For the text-containing cell, return its midpoint in [X, Y] coordinate format. 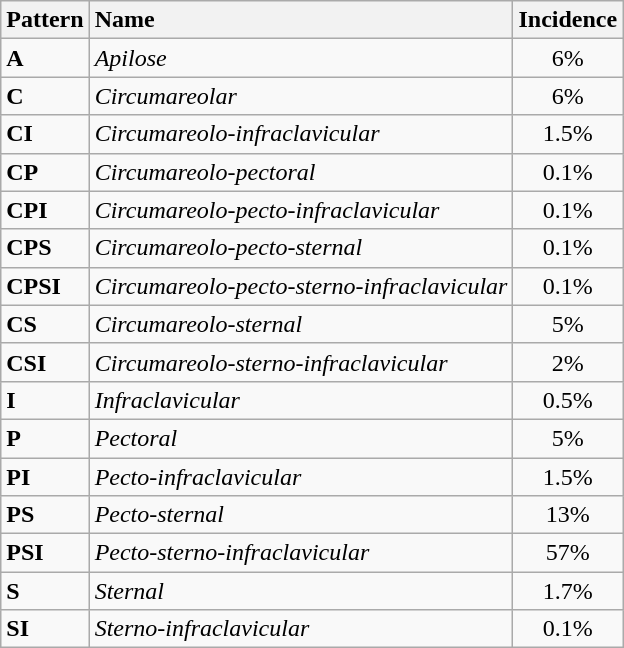
I [45, 400]
S [45, 591]
PS [45, 515]
A [45, 58]
Circumareolo-pectoral [301, 172]
Circumareolo-sterno-infraclavicular [301, 362]
Pectoral [301, 438]
Circumareolo-sternal [301, 324]
Pecto-sternal [301, 515]
C [45, 96]
CP [45, 172]
CPSI [45, 286]
Circumareolo-infraclavicular [301, 134]
Incidence [568, 20]
Sternal [301, 591]
Circumareolo-pecto-sterno-infraclavicular [301, 286]
Pecto-sterno-infraclavicular [301, 553]
0.5% [568, 400]
Pecto-infraclavicular [301, 477]
Pattern [45, 20]
PI [45, 477]
Circumareolo-pecto-infraclavicular [301, 210]
CPS [45, 248]
CS [45, 324]
P [45, 438]
CSI [45, 362]
CPI [45, 210]
Apilose [301, 58]
SI [45, 629]
1.7% [568, 591]
Circumareolar [301, 96]
Sterno-infraclavicular [301, 629]
Infraclavicular [301, 400]
Circumareolo-pecto-sternal [301, 248]
PSI [45, 553]
Name [301, 20]
CI [45, 134]
2% [568, 362]
57% [568, 553]
13% [568, 515]
